Locate the cell with the specified text and output its [X, Y] center coordinate. 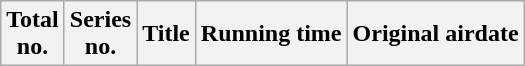
Title [166, 34]
Original airdate [436, 34]
Totalno. [33, 34]
Running time [271, 34]
Seriesno. [100, 34]
